From the cell containing the given text, extract its center point as [X, Y] coordinate. 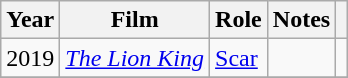
Film [135, 20]
Scar [239, 58]
Role [239, 20]
Notes [301, 20]
2019 [30, 58]
The Lion King [135, 58]
Year [30, 20]
